Search for the cell housing the specified text and yield its [x, y] center coordinate. 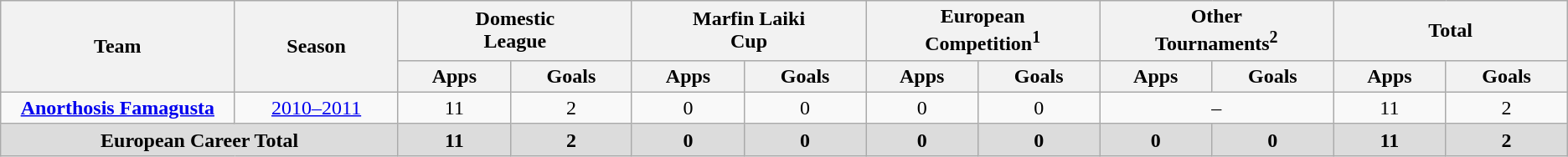
Season [317, 47]
Anorthosis Famagusta [117, 108]
DomesticLeague [514, 31]
Marfin LaikiCup [749, 31]
2010–2011 [317, 108]
Total [1451, 31]
– [1216, 108]
Team [117, 47]
EuropeanCompetition1 [983, 31]
European Career Total [199, 139]
OtherTournaments2 [1216, 31]
